Locate the cell with the specified text and output its (x, y) center coordinate. 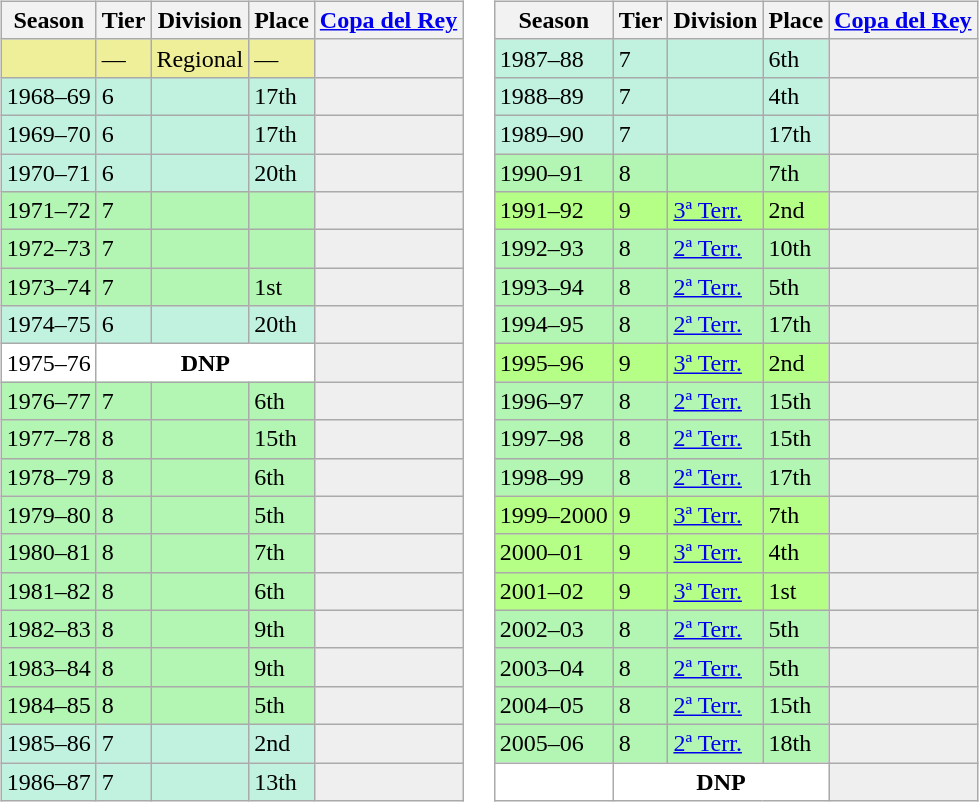
1971–72 (48, 211)
1972–73 (48, 249)
2001–02 (554, 591)
1993–94 (554, 287)
1976–77 (48, 401)
1968–69 (48, 96)
1986–87 (48, 781)
1970–71 (48, 173)
Regional (200, 58)
1994–95 (554, 325)
1978–79 (48, 477)
1974–75 (48, 325)
2004–05 (554, 705)
1988–89 (554, 96)
2003–04 (554, 667)
13th (282, 781)
18th (796, 743)
10th (796, 249)
1980–81 (48, 553)
1973–74 (48, 287)
1991–92 (554, 211)
1969–70 (48, 134)
1981–82 (48, 591)
1999–2000 (554, 515)
1995–96 (554, 363)
1984–85 (48, 705)
1992–93 (554, 249)
2005–06 (554, 743)
1998–99 (554, 477)
1990–91 (554, 173)
1975–76 (48, 363)
1982–83 (48, 629)
1977–78 (48, 439)
1996–97 (554, 401)
1987–88 (554, 58)
2000–01 (554, 553)
2002–03 (554, 629)
1985–86 (48, 743)
1983–84 (48, 667)
1997–98 (554, 439)
1979–80 (48, 515)
1989–90 (554, 134)
